Return the [x, y] coordinate for the center point of the cell that contains the specified text.  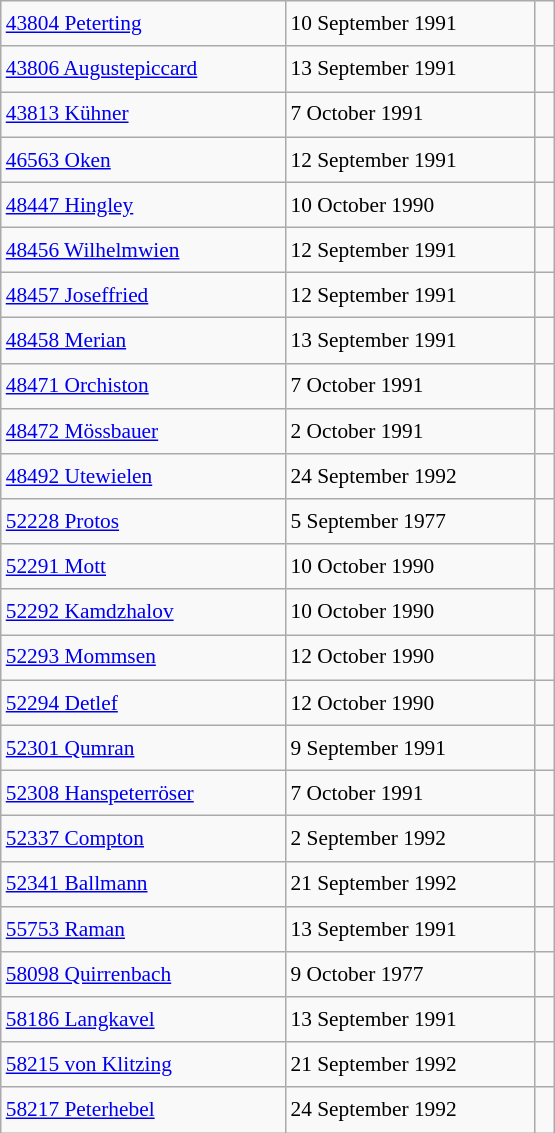
46563 Oken [144, 160]
52293 Mommsen [144, 658]
52292 Kamdzhalov [144, 612]
58217 Peterhebel [144, 1110]
48458 Merian [144, 340]
48447 Hingley [144, 204]
58186 Langkavel [144, 1020]
52301 Qumran [144, 748]
5 September 1977 [410, 522]
58215 von Klitzing [144, 1064]
10 September 1991 [410, 24]
58098 Quirrenbach [144, 974]
48456 Wilhelmwien [144, 250]
48492 Utewielen [144, 476]
52228 Protos [144, 522]
9 October 1977 [410, 974]
52294 Detlef [144, 702]
43813 Kühner [144, 114]
52291 Mott [144, 566]
48471 Orchiston [144, 386]
9 September 1991 [410, 748]
48457 Joseffried [144, 296]
2 September 1992 [410, 838]
52308 Hanspeterröser [144, 792]
52337 Compton [144, 838]
43804 Peterting [144, 24]
43806 Augustepiccard [144, 68]
52341 Ballmann [144, 884]
2 October 1991 [410, 430]
48472 Mössbauer [144, 430]
55753 Raman [144, 928]
